Search for the cell housing the specified text and yield its [X, Y] center coordinate. 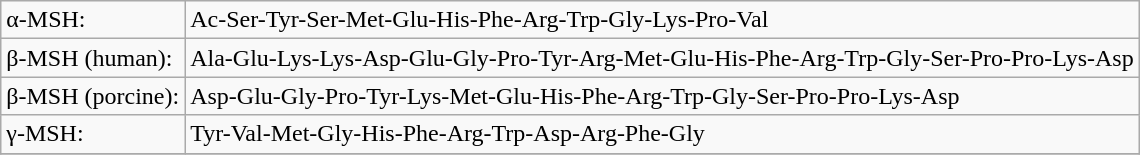
β-MSH (porcine): [93, 96]
β-MSH (human): [93, 58]
Tyr-Val-Met-Gly-His-Phe-Arg-Trp-Asp-Arg-Phe-Gly [662, 134]
Ala-Glu-Lys-Lys-Asp-Glu-Gly-Pro-Tyr-Arg-Met-Glu-His-Phe-Arg-Trp-Gly-Ser-Pro-Pro-Lys-Asp [662, 58]
Ac-Ser-Tyr-Ser-Met-Glu-His-Phe-Arg-Trp-Gly-Lys-Pro-Val [662, 20]
α-MSH: [93, 20]
γ-MSH: [93, 134]
Asp-Glu-Gly-Pro-Tyr-Lys-Met-Glu-His-Phe-Arg-Trp-Gly-Ser-Pro-Pro-Lys-Asp [662, 96]
